Return the (X, Y) coordinate for the center point of the cell that contains the specified text.  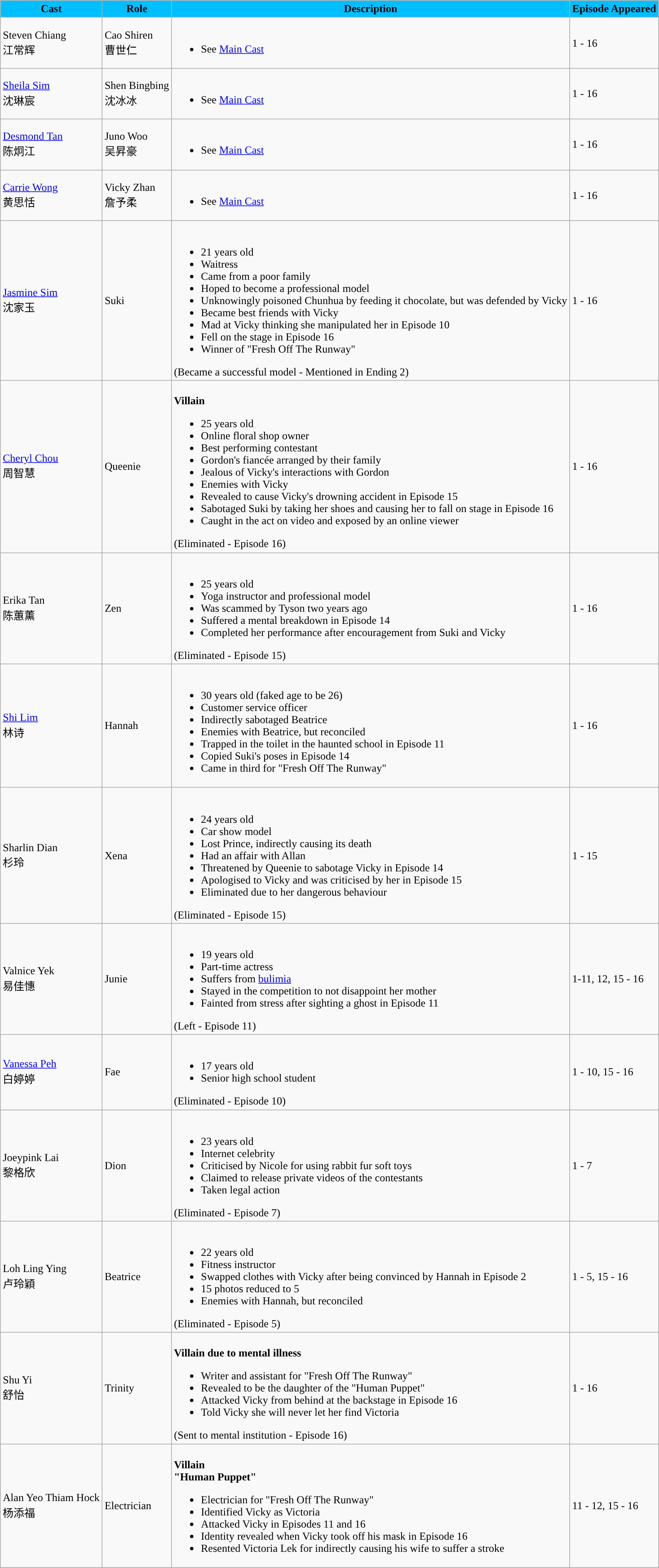
17 years oldSenior high school student(Eliminated - Episode 10) (371, 1072)
Vicky Zhan 詹予柔 (137, 195)
Carrie Wong 黄思恬 (51, 195)
11 - 12, 15 - 16 (614, 1506)
Role (137, 9)
Sharlin Dian 杉玲 (51, 855)
Beatrice (137, 1277)
Jasmine Sim 沈家玉 (51, 300)
1 - 5, 15 - 16 (614, 1277)
Vanessa Peh 白婷婷 (51, 1072)
1 - 15 (614, 855)
Shu Yi 舒怡 (51, 1388)
Sheila Sim 沈琳宸 (51, 93)
Juno Woo 吴昇豪 (137, 145)
Cheryl Chou 周智慧 (51, 466)
Joeypink Lai 黎格欣 (51, 1165)
Erika Tan 陈蕙薰 (51, 608)
1 - 10, 15 - 16 (614, 1072)
Loh Ling Ying 卢玲穎 (51, 1277)
Fae (137, 1072)
Dion (137, 1165)
Junie (137, 979)
Cao Shiren 曹世仁 (137, 43)
Shi Lim 林诗 (51, 726)
Description (371, 9)
Valnice Yek 易佳憓 (51, 979)
Electrician (137, 1506)
Shen Bingbing 沈冰冰 (137, 93)
Xena (137, 855)
Alan Yeo Thiam Hock 杨添福 (51, 1506)
Episode Appeared (614, 9)
Hannah (137, 726)
Desmond Tan 陈炯江 (51, 145)
Queenie (137, 466)
1-11, 12, 15 - 16 (614, 979)
Steven Chiang 江常辉 (51, 43)
Cast (51, 9)
Trinity (137, 1388)
1 - 7 (614, 1165)
Suki (137, 300)
Zen (137, 608)
